For the text-containing cell, return its midpoint in (X, Y) coordinate format. 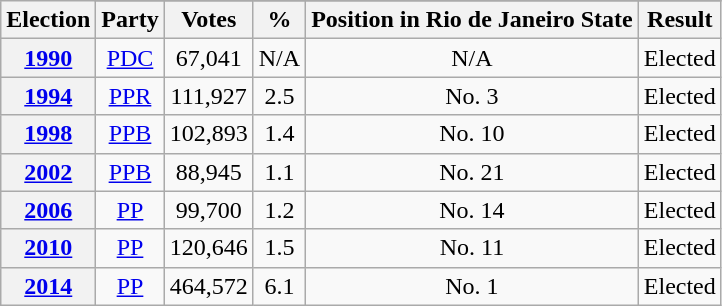
102,893 (208, 134)
Position in Rio de Janeiro State (472, 20)
PPR (130, 96)
No. 11 (472, 248)
No. 1 (472, 286)
2002 (48, 172)
120,646 (208, 248)
111,927 (208, 96)
1.2 (279, 210)
1998 (48, 134)
2010 (48, 248)
1.1 (279, 172)
No. 14 (472, 210)
No. 3 (472, 96)
PDC (130, 58)
1990 (48, 58)
67,041 (208, 58)
1.5 (279, 248)
No. 21 (472, 172)
99,700 (208, 210)
1994 (48, 96)
Party (130, 20)
2.5 (279, 96)
Votes (208, 20)
Election (48, 20)
464,572 (208, 286)
% (279, 20)
1.4 (279, 134)
2006 (48, 210)
88,945 (208, 172)
Result (680, 20)
No. 10 (472, 134)
6.1 (279, 286)
2014 (48, 286)
